Extract the [x, y] coordinate from the center of the cell holding the provided text.  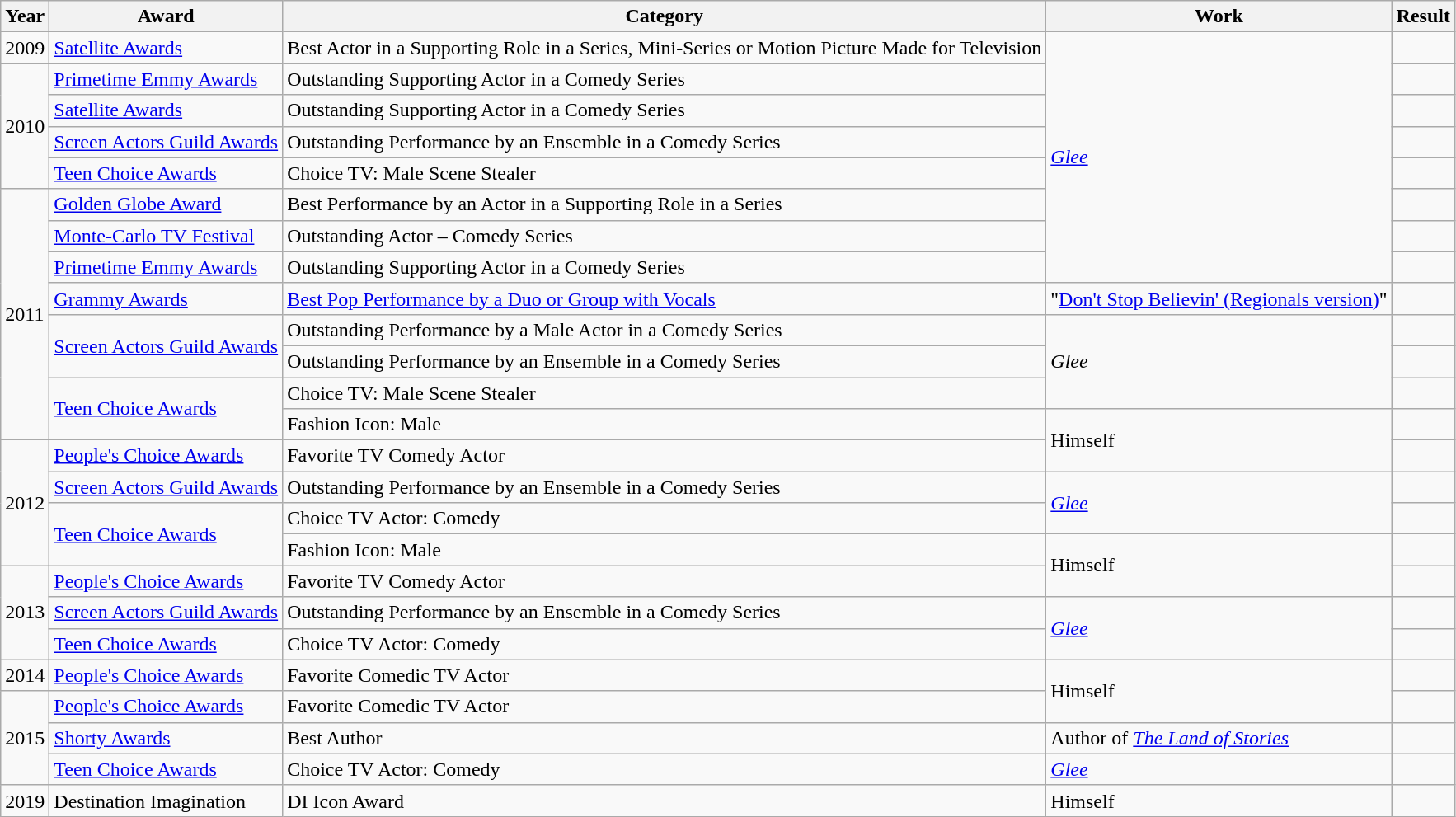
Outstanding Actor – Comedy Series [665, 236]
Year [25, 16]
Golden Globe Award [167, 204]
Outstanding Performance by a Male Actor in a Comedy Series [665, 330]
2009 [25, 48]
Result [1423, 16]
Best Performance by an Actor in a Supporting Role in a Series [665, 204]
Work [1219, 16]
2014 [25, 675]
2019 [25, 801]
"Don't Stop Believin' (Regionals version)" [1219, 298]
Monte-Carlo TV Festival [167, 236]
2012 [25, 503]
Grammy Awards [167, 298]
Destination Imagination [167, 801]
Shorty Awards [167, 738]
Award [167, 16]
2015 [25, 738]
Best Author [665, 738]
Best Pop Performance by a Duo or Group with Vocals [665, 298]
Best Actor in a Supporting Role in a Series, Mini-Series or Motion Picture Made for Television [665, 48]
Category [665, 16]
2010 [25, 126]
2011 [25, 314]
DI Icon Award [665, 801]
2013 [25, 613]
Author of The Land of Stories [1219, 738]
